Output the (x, y) coordinate of the center of the cell containing the given text.  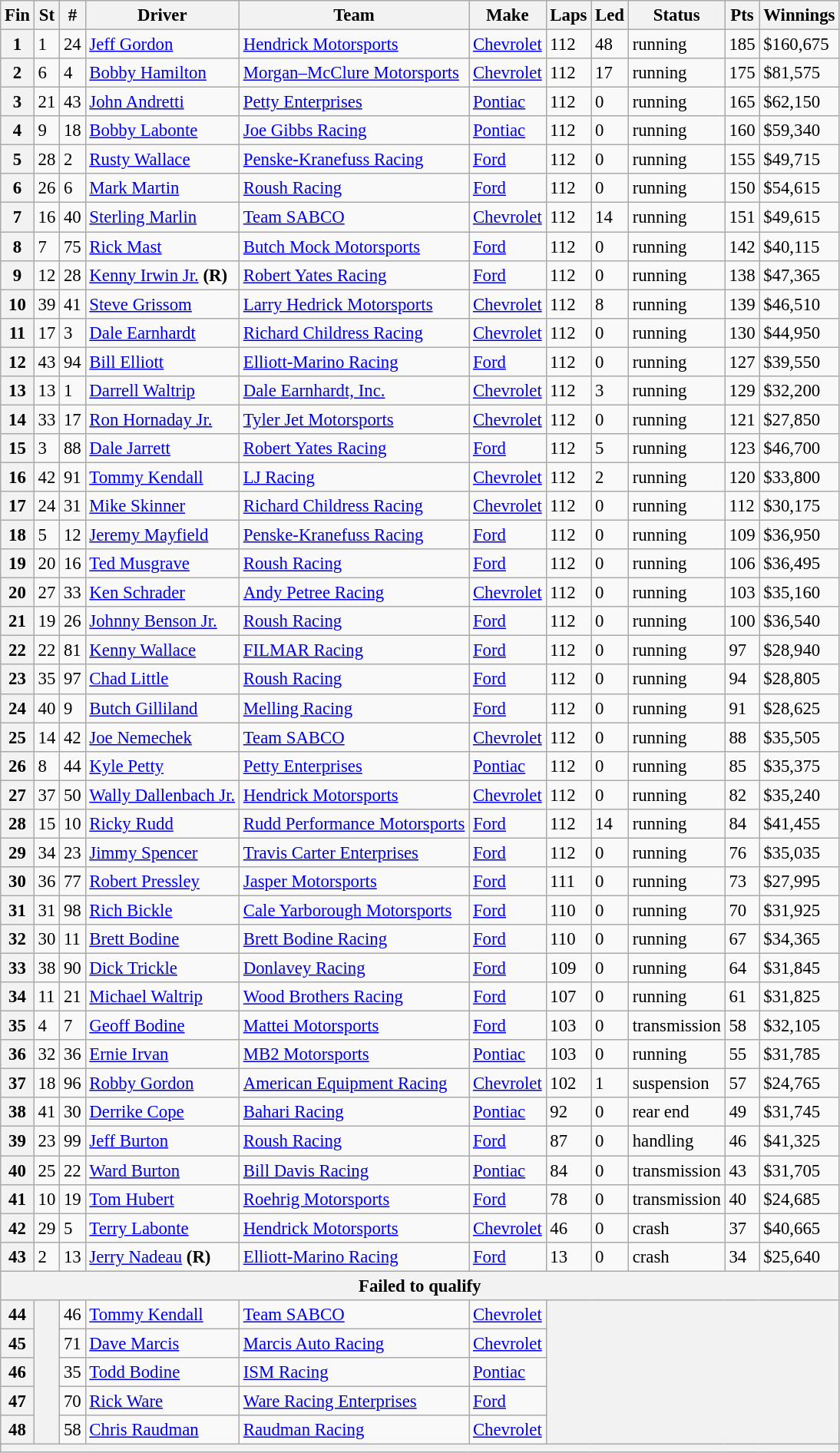
185 (742, 45)
$49,615 (799, 217)
90 (72, 968)
$31,785 (799, 1054)
$30,175 (799, 506)
$41,455 (799, 824)
98 (72, 910)
Bahari Racing (353, 1113)
Make (508, 15)
Driver (162, 15)
$62,150 (799, 102)
57 (742, 1084)
Dale Jarrett (162, 448)
55 (742, 1054)
Sterling Marlin (162, 217)
61 (742, 997)
Mattei Motorsports (353, 1026)
Tom Hubert (162, 1199)
Ricky Rudd (162, 824)
102 (568, 1084)
Rick Mast (162, 247)
rear end (676, 1113)
111 (568, 882)
123 (742, 448)
$36,540 (799, 621)
suspension (676, 1084)
Derrike Cope (162, 1113)
Joe Gibbs Racing (353, 131)
John Andretti (162, 102)
150 (742, 188)
Butch Mock Motorsports (353, 247)
Ernie Irvan (162, 1054)
96 (72, 1084)
139 (742, 304)
$35,240 (799, 795)
$54,615 (799, 188)
handling (676, 1141)
$28,805 (799, 680)
Failed to qualify (420, 1286)
67 (742, 939)
Led (610, 15)
Team (353, 15)
99 (72, 1141)
Brett Bodine (162, 939)
Brett Bodine Racing (353, 939)
Jimmy Spencer (162, 852)
Roehrig Motorsports (353, 1199)
MB2 Motorsports (353, 1054)
$46,700 (799, 448)
Todd Bodine (162, 1372)
85 (742, 766)
Ken Schrader (162, 593)
Dave Marcis (162, 1343)
Bobby Labonte (162, 131)
82 (742, 795)
Raudman Racing (353, 1430)
Jeff Gordon (162, 45)
Steve Grissom (162, 304)
$160,675 (799, 45)
$59,340 (799, 131)
165 (742, 102)
Joe Nemechek (162, 737)
129 (742, 391)
$28,625 (799, 708)
$34,365 (799, 939)
130 (742, 333)
Robert Pressley (162, 882)
Darrell Waltrip (162, 391)
Rudd Performance Motorsports (353, 824)
Wood Brothers Racing (353, 997)
Butch Gilliland (162, 708)
Marcis Auto Racing (353, 1343)
Mark Martin (162, 188)
71 (72, 1343)
$31,745 (799, 1113)
$46,510 (799, 304)
$27,995 (799, 882)
160 (742, 131)
Rusty Wallace (162, 160)
Bill Davis Racing (353, 1170)
$81,575 (799, 73)
$27,850 (799, 419)
Kenny Wallace (162, 650)
Ward Burton (162, 1170)
$31,705 (799, 1170)
142 (742, 247)
127 (742, 362)
Fin (18, 15)
76 (742, 852)
Laps (568, 15)
$41,325 (799, 1141)
$47,365 (799, 275)
Jeff Burton (162, 1141)
121 (742, 419)
Jasper Motorsports (353, 882)
$28,940 (799, 650)
Mike Skinner (162, 506)
$36,950 (799, 535)
Bobby Hamilton (162, 73)
50 (72, 795)
81 (72, 650)
Terry Labonte (162, 1228)
Travis Carter Enterprises (353, 852)
49 (742, 1113)
Ted Musgrave (162, 564)
$32,105 (799, 1026)
Winnings (799, 15)
Dick Trickle (162, 968)
Donlavey Racing (353, 968)
# (72, 15)
47 (18, 1401)
Status (676, 15)
$25,640 (799, 1256)
107 (568, 997)
$49,715 (799, 160)
$24,765 (799, 1084)
45 (18, 1343)
Jeremy Mayfield (162, 535)
Johnny Benson Jr. (162, 621)
73 (742, 882)
American Equipment Racing (353, 1084)
64 (742, 968)
$31,925 (799, 910)
175 (742, 73)
Melling Racing (353, 708)
106 (742, 564)
$33,800 (799, 477)
$31,845 (799, 968)
Ron Hornaday Jr. (162, 419)
Jerry Nadeau (R) (162, 1256)
LJ Racing (353, 477)
Morgan–McClure Motorsports (353, 73)
$35,505 (799, 737)
St (46, 15)
Kenny Irwin Jr. (R) (162, 275)
Dale Earnhardt (162, 333)
87 (568, 1141)
151 (742, 217)
$40,665 (799, 1228)
$36,495 (799, 564)
Larry Hedrick Motorsports (353, 304)
Geoff Bodine (162, 1026)
Chad Little (162, 680)
Ware Racing Enterprises (353, 1401)
$39,550 (799, 362)
77 (72, 882)
Tyler Jet Motorsports (353, 419)
ISM Racing (353, 1372)
92 (568, 1113)
Andy Petree Racing (353, 593)
FILMAR Racing (353, 650)
$35,035 (799, 852)
Pts (742, 15)
Dale Earnhardt, Inc. (353, 391)
Michael Waltrip (162, 997)
$35,375 (799, 766)
Bill Elliott (162, 362)
$31,825 (799, 997)
Kyle Petty (162, 766)
Rick Ware (162, 1401)
Wally Dallenbach Jr. (162, 795)
$32,200 (799, 391)
$44,950 (799, 333)
Rich Bickle (162, 910)
$35,160 (799, 593)
$40,115 (799, 247)
Cale Yarborough Motorsports (353, 910)
Robby Gordon (162, 1084)
155 (742, 160)
138 (742, 275)
Chris Raudman (162, 1430)
$24,685 (799, 1199)
78 (568, 1199)
75 (72, 247)
100 (742, 621)
120 (742, 477)
